Determine the [X, Y] coordinate at the center of the cell enclosing the given text.  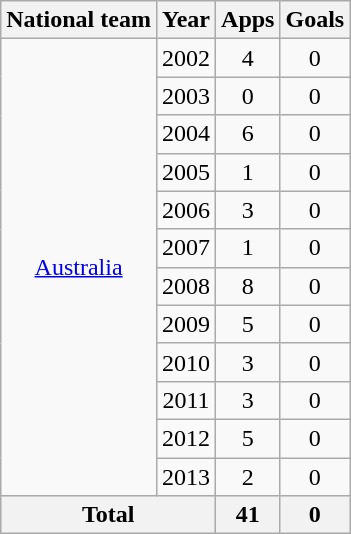
6 [248, 134]
2003 [186, 96]
2 [248, 477]
2005 [186, 172]
2004 [186, 134]
Goals [315, 20]
2002 [186, 58]
2010 [186, 362]
2009 [186, 324]
2012 [186, 438]
2008 [186, 286]
2011 [186, 400]
Australia [79, 268]
2013 [186, 477]
Year [186, 20]
4 [248, 58]
8 [248, 286]
2006 [186, 210]
Total [108, 515]
2007 [186, 248]
Apps [248, 20]
National team [79, 20]
41 [248, 515]
